Capture the cell that displays the provided text and extract its [X, Y] central coordinate. 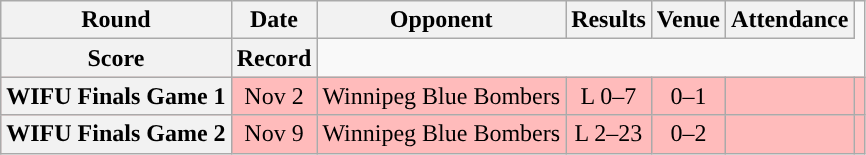
Opponent [442, 20]
WIFU Finals Game 2 [116, 134]
Results [609, 20]
0–1 [688, 96]
L 0–7 [609, 96]
Date [274, 20]
Nov 2 [274, 96]
Record [274, 58]
0–2 [688, 134]
WIFU Finals Game 1 [116, 96]
Round [116, 20]
Score [116, 58]
Venue [688, 20]
L 2–23 [609, 134]
Nov 9 [274, 134]
Attendance [790, 20]
